Extract the [x, y] coordinate from the center of the cell holding the provided text.  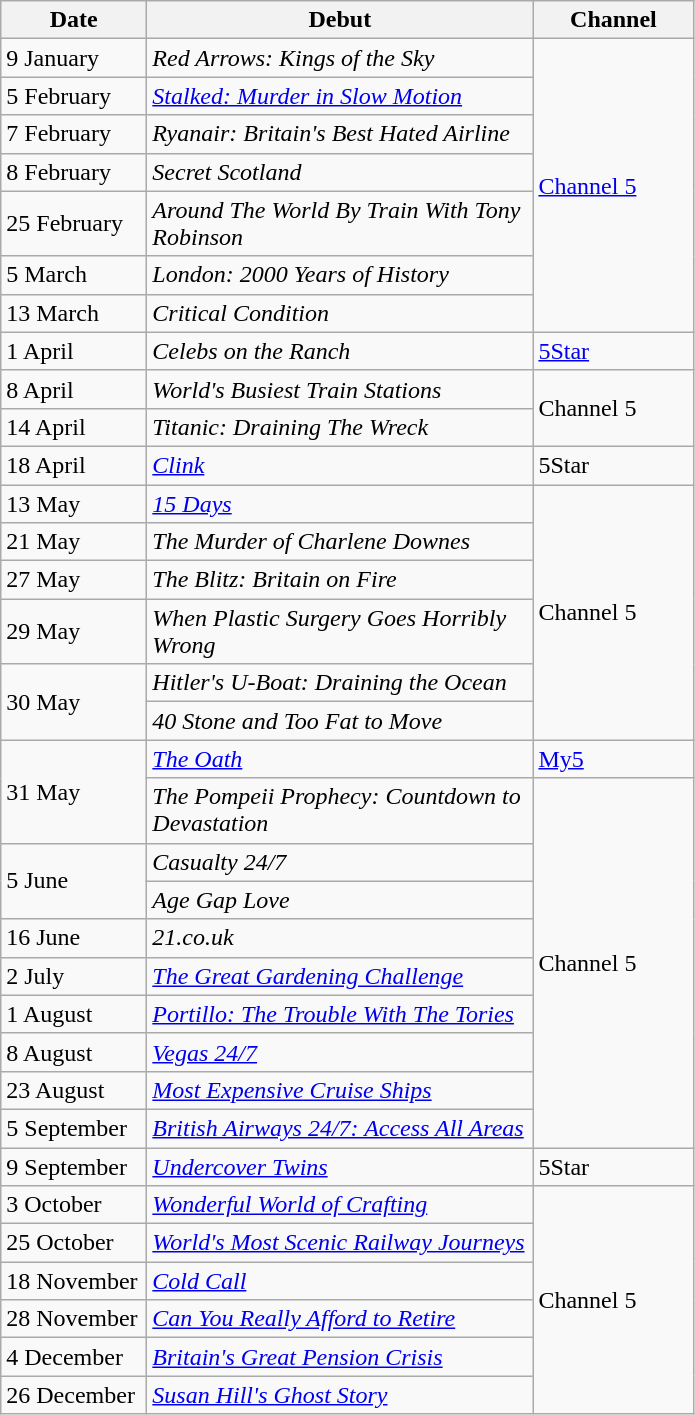
28 November [74, 1319]
Undercover Twins [340, 1167]
Age Gap Love [340, 900]
The Blitz: Britain on Fire [340, 580]
5 February [74, 96]
Red Arrows: Kings of the Sky [340, 58]
8 August [74, 1052]
2 July [74, 976]
Channel [614, 20]
Ryanair: Britain's Best Hated Airline [340, 134]
The Great Gardening Challenge [340, 976]
13 May [74, 503]
Secret Scotland [340, 172]
5 September [74, 1128]
London: 2000 Years of History [340, 275]
21.co.uk [340, 938]
25 October [74, 1243]
Most Expensive Cruise Ships [340, 1090]
8 February [74, 172]
14 April [74, 427]
The Pompeii Prophecy: Countdown to Devastation [340, 810]
World's Most Scenic Railway Journeys [340, 1243]
British Airways 24/7: Access All Areas [340, 1128]
25 February [74, 224]
Debut [340, 20]
Cold Call [340, 1281]
13 March [74, 313]
Stalked: Murder in Slow Motion [340, 96]
7 February [74, 134]
Around The World By Train With Tony Robinson [340, 224]
5 June [74, 881]
World's Busiest Train Stations [340, 389]
When Plastic Surgery Goes Horribly Wrong [340, 632]
21 May [74, 542]
3 October [74, 1205]
Britain's Great Pension Crisis [340, 1357]
30 May [74, 702]
Date [74, 20]
8 April [74, 389]
5 March [74, 275]
Can You Really Afford to Retire [340, 1319]
Hitler's U-Boat: Draining the Ocean [340, 683]
23 August [74, 1090]
15 Days [340, 503]
9 September [74, 1167]
My5 [614, 759]
31 May [74, 792]
Casualty 24/7 [340, 862]
26 December [74, 1395]
Susan Hill's Ghost Story [340, 1395]
18 November [74, 1281]
27 May [74, 580]
18 April [74, 465]
Celebs on the Ranch [340, 351]
9 January [74, 58]
Titanic: Draining The Wreck [340, 427]
Portillo: The Trouble With The Tories [340, 1014]
1 April [74, 351]
16 June [74, 938]
Clink [340, 465]
1 August [74, 1014]
Critical Condition [340, 313]
The Murder of Charlene Downes [340, 542]
40 Stone and Too Fat to Move [340, 721]
Vegas 24/7 [340, 1052]
Wonderful World of Crafting [340, 1205]
4 December [74, 1357]
29 May [74, 632]
The Oath [340, 759]
